Pinpoint the cell where the given text exists, returning its (X, Y) midpoint coordinate. 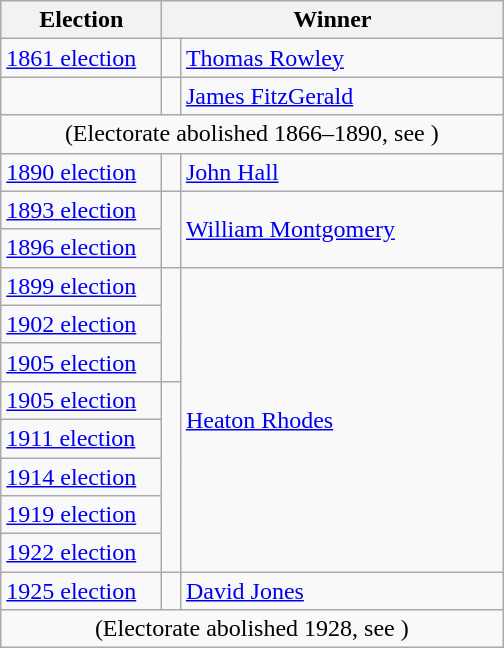
David Jones (341, 591)
Thomas Rowley (341, 58)
1919 election (82, 515)
Heaton Rhodes (341, 419)
1899 election (82, 286)
(Electorate abolished 1928, see ) (252, 629)
1861 election (82, 58)
James FitzGerald (341, 96)
1925 election (82, 591)
John Hall (341, 172)
1911 election (82, 438)
Winner (332, 20)
Election (82, 20)
1890 election (82, 172)
1893 election (82, 210)
1896 election (82, 248)
William Montgomery (341, 229)
1914 election (82, 477)
(Electorate abolished 1866–1890, see ) (252, 134)
1902 election (82, 324)
1922 election (82, 553)
